Return the [x, y] coordinate for the center point of the cell that contains the specified text.  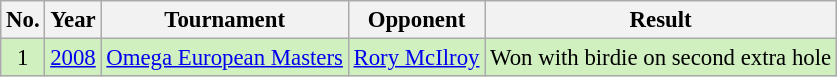
Year [73, 20]
1 [23, 58]
Won with birdie on second extra hole [661, 58]
Result [661, 20]
Rory McIlroy [416, 58]
No. [23, 20]
Omega European Masters [224, 58]
2008 [73, 58]
Opponent [416, 20]
Tournament [224, 20]
